Provide the [x, y] coordinate of the cell's center where the given text is located.  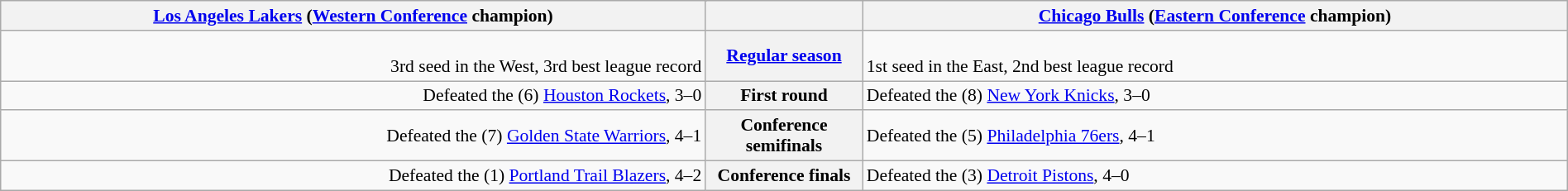
Defeated the (8) New York Knicks, 3–0 [1216, 96]
Defeated the (5) Philadelphia 76ers, 4–1 [1216, 136]
1st seed in the East, 2nd best league record [1216, 56]
3rd seed in the West, 3rd best league record [354, 56]
Conference semifinals [784, 136]
First round [784, 96]
Defeated the (3) Detroit Pistons, 4–0 [1216, 176]
Defeated the (6) Houston Rockets, 3–0 [354, 96]
Defeated the (1) Portland Trail Blazers, 4–2 [354, 176]
Regular season [784, 56]
Conference finals [784, 176]
Los Angeles Lakers (Western Conference champion) [354, 16]
Chicago Bulls (Eastern Conference champion) [1216, 16]
Defeated the (7) Golden State Warriors, 4–1 [354, 136]
